Pinpoint the cell where the given text exists, returning its (X, Y) midpoint coordinate. 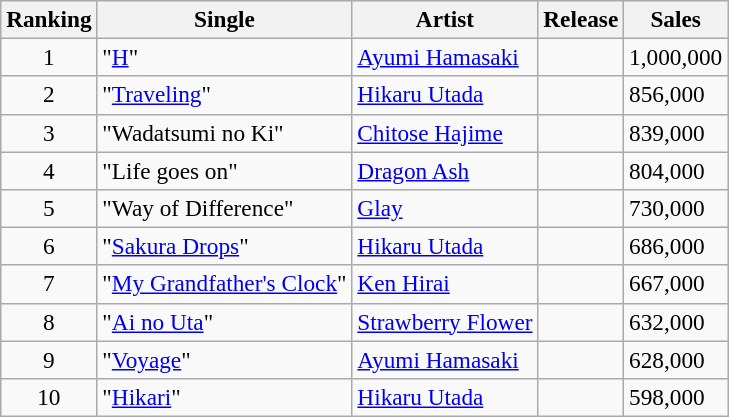
"My Grandfather's Clock" (224, 284)
686,000 (676, 246)
6 (49, 246)
5 (49, 208)
"Voyage" (224, 359)
632,000 (676, 322)
"Sakura Drops" (224, 246)
1,000,000 (676, 57)
"Life goes on" (224, 170)
Glay (445, 208)
1 (49, 57)
804,000 (676, 170)
Ken Hirai (445, 284)
Strawberry Flower (445, 322)
"H" (224, 57)
Dragon Ash (445, 170)
730,000 (676, 208)
628,000 (676, 359)
598,000 (676, 397)
Ranking (49, 19)
4 (49, 170)
9 (49, 359)
Release (581, 19)
Chitose Hajime (445, 133)
7 (49, 284)
"Ai no Uta" (224, 322)
2 (49, 95)
10 (49, 397)
8 (49, 322)
"Way of Difference" (224, 208)
"Wadatsumi no Ki" (224, 133)
"Traveling" (224, 95)
667,000 (676, 284)
839,000 (676, 133)
856,000 (676, 95)
Single (224, 19)
Artist (445, 19)
3 (49, 133)
"Hikari" (224, 397)
Sales (676, 19)
